For the text-containing cell, return its midpoint in (X, Y) coordinate format. 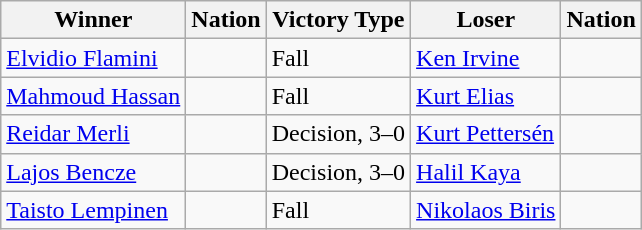
Lajos Bencze (94, 172)
Nikolaos Biris (486, 210)
Halil Kaya (486, 172)
Victory Type (338, 20)
Kurt Pettersén (486, 134)
Reidar Merli (94, 134)
Loser (486, 20)
Mahmoud Hassan (94, 96)
Elvidio Flamini (94, 58)
Taisto Lempinen (94, 210)
Kurt Elias (486, 96)
Winner (94, 20)
Ken Irvine (486, 58)
